For the text-containing cell, return its midpoint in (x, y) coordinate format. 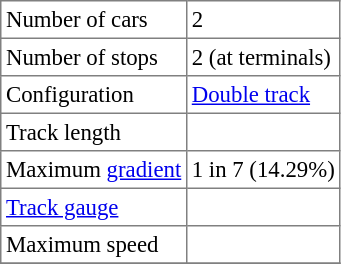
Track gauge (94, 207)
2 (264, 20)
Configuration (94, 95)
Track length (94, 132)
1 in 7 (14.29%) (264, 170)
Number of stops (94, 57)
2 (at terminals) (264, 57)
Maximum gradient (94, 170)
Double track (264, 95)
Maximum speed (94, 245)
Number of cars (94, 20)
